Return the (x, y) coordinate for the center point of the cell that contains the specified text.  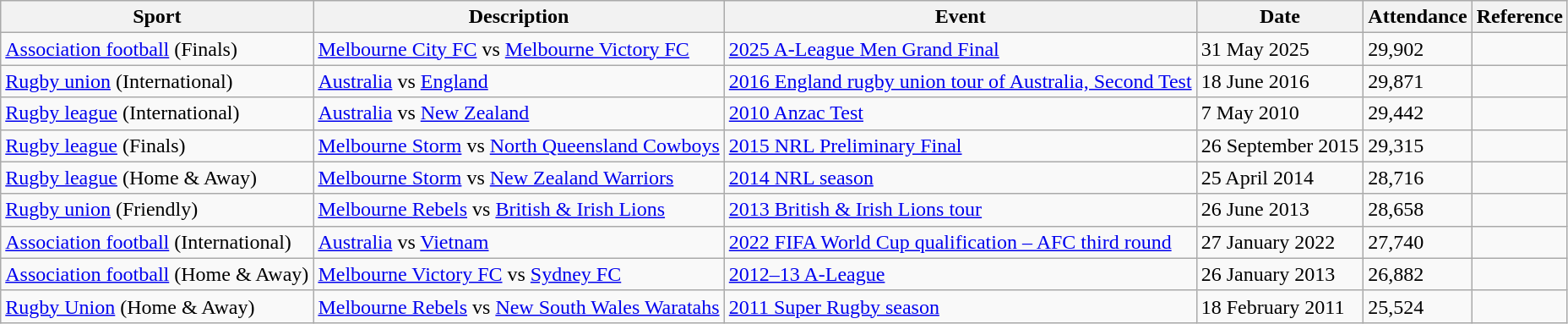
2015 NRL Preliminary Final (960, 146)
Melbourne Storm vs New Zealand Warriors (519, 178)
26 June 2013 (1280, 210)
Rugby league (Home & Away) (157, 178)
Association football (International) (157, 242)
Event (960, 17)
Melbourne Rebels vs British & Irish Lions (519, 210)
Rugby Union (Home & Away) (157, 306)
26 September 2015 (1280, 146)
2010 Anzac Test (960, 113)
31 May 2025 (1280, 49)
18 June 2016 (1280, 81)
2011 Super Rugby season (960, 306)
2022 FIFA World Cup qualification – AFC third round (960, 242)
Association football (Home & Away) (157, 274)
26 January 2013 (1280, 274)
Rugby union (International) (157, 81)
7 May 2010 (1280, 113)
Australia vs England (519, 81)
Melbourne Storm vs North Queensland Cowboys (519, 146)
27 January 2022 (1280, 242)
2014 NRL season (960, 178)
29,902 (1418, 49)
2013 British & Irish Lions tour (960, 210)
2012–13 A-League (960, 274)
Melbourne Victory FC vs Sydney FC (519, 274)
28,658 (1418, 210)
Attendance (1418, 17)
2025 A-League Men Grand Final (960, 49)
Rugby league (Finals) (157, 146)
Association football (Finals) (157, 49)
Sport (157, 17)
Rugby union (Friendly) (157, 210)
18 February 2011 (1280, 306)
28,716 (1418, 178)
Date (1280, 17)
Rugby league (International) (157, 113)
29,442 (1418, 113)
Description (519, 17)
Australia vs New Zealand (519, 113)
29,315 (1418, 146)
Reference (1519, 17)
29,871 (1418, 81)
Melbourne City FC vs Melbourne Victory FC (519, 49)
25 April 2014 (1280, 178)
Australia vs Vietnam (519, 242)
25,524 (1418, 306)
27,740 (1418, 242)
2016 England rugby union tour of Australia, Second Test (960, 81)
Melbourne Rebels vs New South Wales Waratahs (519, 306)
26,882 (1418, 274)
